From the cell containing the given text, extract its center point as (x, y) coordinate. 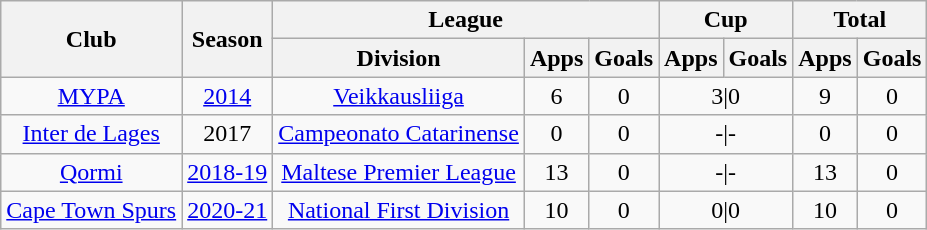
Maltese Premier League (399, 172)
2014 (228, 96)
National First Division (399, 210)
Veikkausliiga (399, 96)
League (466, 20)
Campeonato Catarinense (399, 134)
2017 (228, 134)
Division (399, 58)
Qormi (92, 172)
0|0 (726, 210)
Club (92, 39)
2020-21 (228, 210)
Cape Town Spurs (92, 210)
9 (825, 96)
Inter de Lages (92, 134)
6 (556, 96)
MYPA (92, 96)
Season (228, 39)
2018-19 (228, 172)
Total (860, 20)
Cup (726, 20)
3|0 (726, 96)
